For the text-containing cell, return its midpoint in (X, Y) coordinate format. 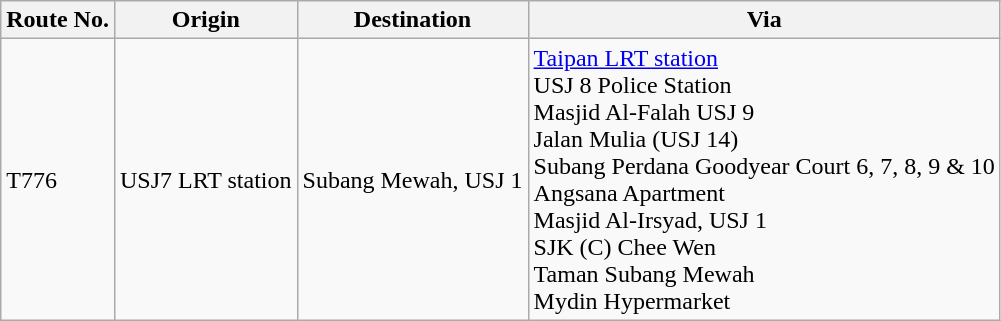
Destination (412, 20)
Subang Mewah, USJ 1 (412, 180)
Route No. (58, 20)
Via (764, 20)
T776 (58, 180)
Origin (206, 20)
USJ7 LRT station (206, 180)
